Capture the cell that displays the provided text and extract its (x, y) central coordinate. 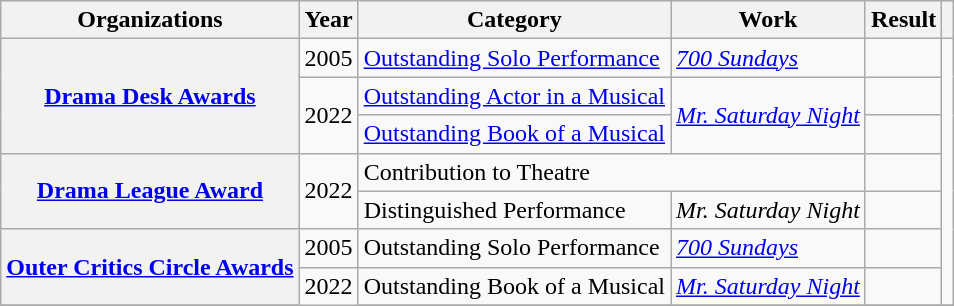
Outstanding Actor in a Musical (514, 96)
Contribution to Theatre (612, 172)
Organizations (150, 20)
Drama Desk Awards (150, 96)
Work (768, 20)
Result (903, 20)
Category (514, 20)
Outer Critics Circle Awards (150, 267)
Year (328, 20)
Distinguished Performance (514, 210)
Drama League Award (150, 191)
